Output the [x, y] coordinate of the center of the cell containing the given text.  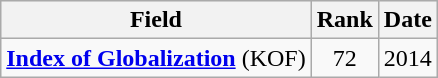
Index of Globalization (KOF) [156, 58]
Field [156, 20]
Date [408, 20]
2014 [408, 58]
Rank [344, 20]
72 [344, 58]
